Pinpoint the cell where the given text exists, returning its (X, Y) midpoint coordinate. 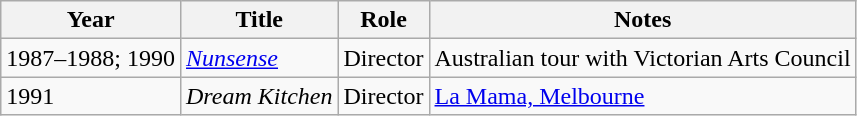
Notes (642, 20)
La Mama, Melbourne (642, 96)
1987–1988; 1990 (91, 58)
1991 (91, 96)
Year (91, 20)
Dream Kitchen (258, 96)
Nunsense (258, 58)
Australian tour with Victorian Arts Council (642, 58)
Title (258, 20)
Role (384, 20)
